Identify which cell holds the provided text, then report its (X, Y) central coordinate. 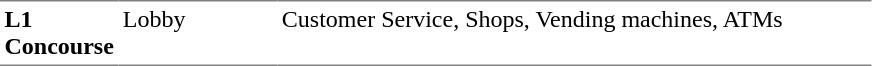
L1Concourse (59, 33)
Customer Service, Shops, Vending machines, ATMs (574, 33)
Lobby (198, 33)
